Search for the cell housing the specified text and yield its [x, y] center coordinate. 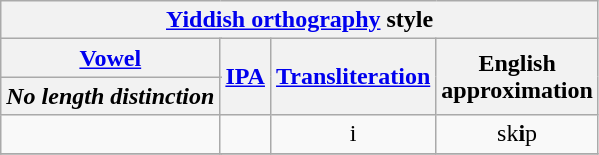
i [352, 134]
Yiddish orthography style [300, 20]
Vowel [110, 58]
IPA [246, 77]
Englishapproximation [518, 77]
Transliteration [352, 77]
No length distinction [110, 96]
skip [518, 134]
